Identify which cell holds the provided text, then report its [x, y] central coordinate. 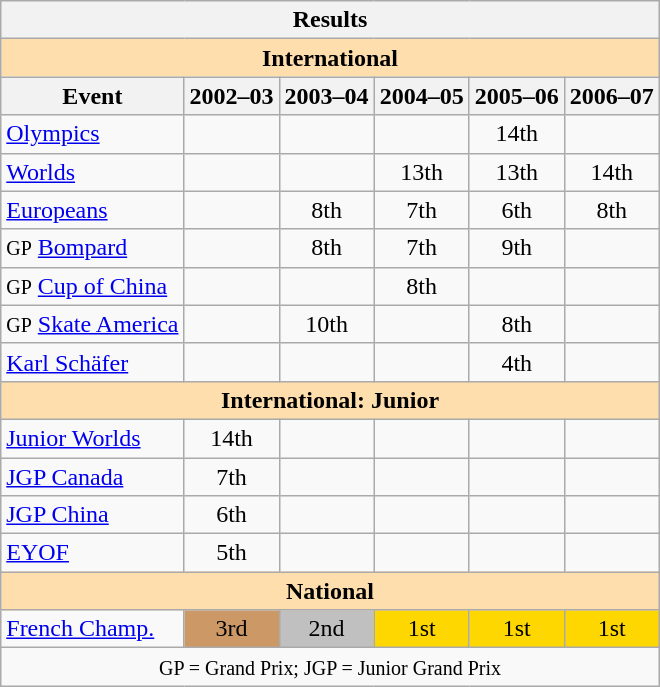
French Champ. [92, 629]
Europeans [92, 210]
2nd [326, 629]
10th [326, 324]
Olympics [92, 134]
GP Bompard [92, 248]
GP Cup of China [92, 286]
4th [516, 362]
National [330, 591]
Event [92, 96]
3rd [232, 629]
5th [232, 553]
Karl Schäfer [92, 362]
International [330, 58]
2006–07 [612, 96]
2005–06 [516, 96]
International: Junior [330, 400]
GP Skate America [92, 324]
EYOF [92, 553]
2004–05 [422, 96]
GP = Grand Prix; JGP = Junior Grand Prix [330, 667]
Junior Worlds [92, 438]
9th [516, 248]
JGP China [92, 515]
Results [330, 20]
Worlds [92, 172]
2002–03 [232, 96]
2003–04 [326, 96]
JGP Canada [92, 477]
